Provide the [X, Y] coordinate of the cell's center where the given text is located.  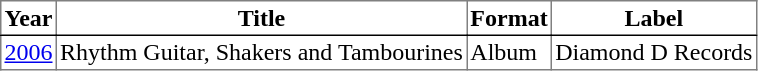
Rhythm Guitar, Shakers and Tambourines [261, 52]
Label [654, 18]
Title [261, 18]
Year [29, 18]
Album [510, 52]
Format [510, 18]
2006 [29, 52]
Diamond D Records [654, 52]
